Output the [x, y] coordinate of the center of the cell containing the given text.  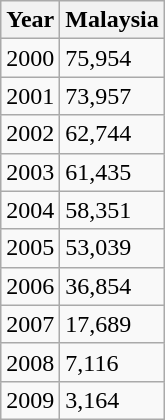
2008 [30, 362]
7,116 [112, 362]
62,744 [112, 134]
36,854 [112, 286]
2005 [30, 248]
2006 [30, 286]
61,435 [112, 172]
Malaysia [112, 20]
2002 [30, 134]
73,957 [112, 96]
2003 [30, 172]
58,351 [112, 210]
2000 [30, 58]
2004 [30, 210]
53,039 [112, 248]
17,689 [112, 324]
2009 [30, 400]
Year [30, 20]
3,164 [112, 400]
2001 [30, 96]
2007 [30, 324]
75,954 [112, 58]
